Locate the cell with the specified text and output its [x, y] center coordinate. 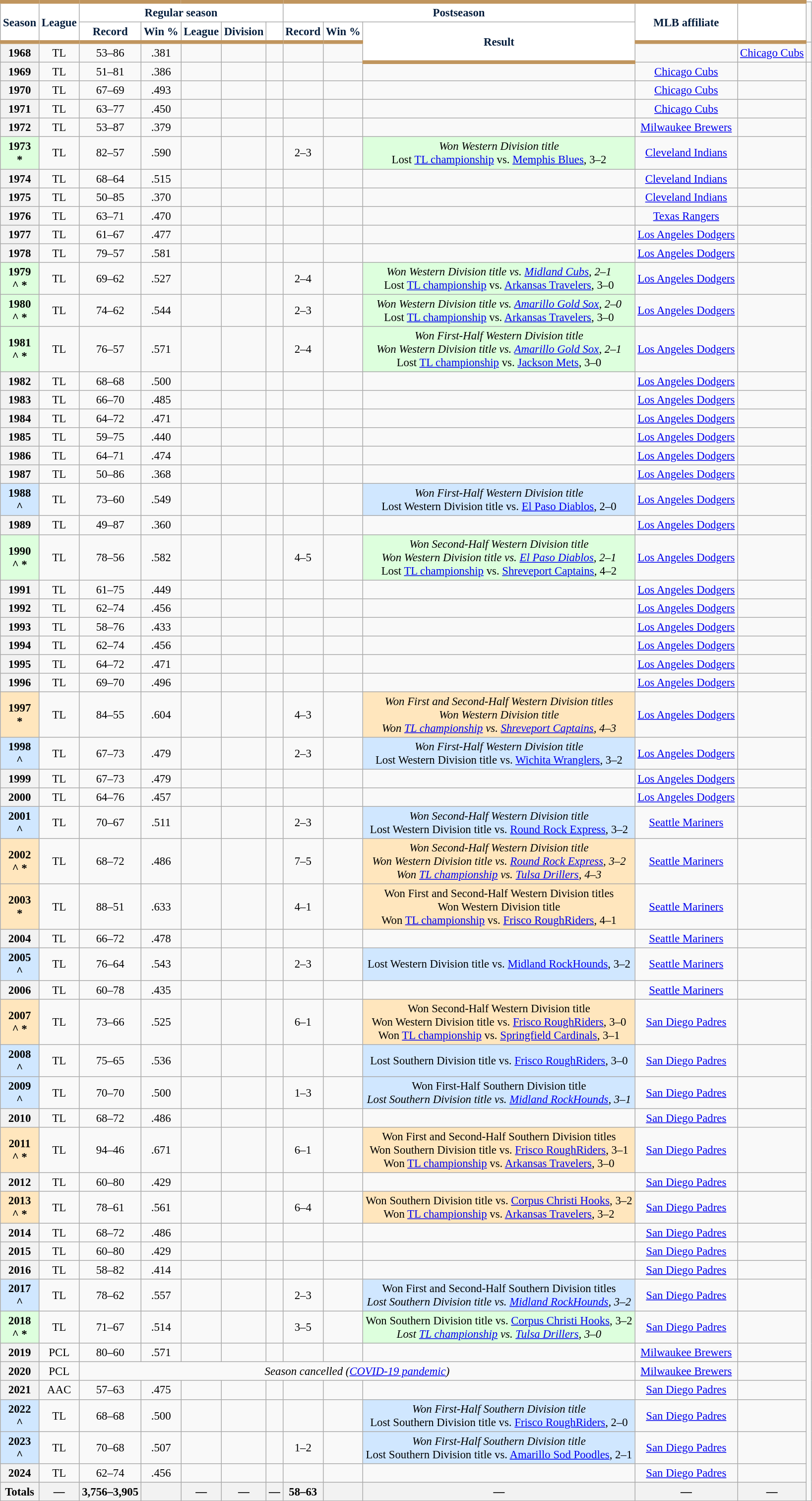
.525 [161, 1022]
Won First-Half Western Division titleLost Western Division title vs. Wichita Wranglers, 3–2 [499, 753]
1987 [20, 474]
2018^ * [20, 1328]
1981^ * [20, 349]
1989 [20, 525]
1993 [20, 627]
.544 [161, 311]
2014 [20, 1233]
2023^ [20, 1448]
.561 [161, 1208]
1992 [20, 608]
50–86 [110, 474]
49–87 [110, 525]
.370 [161, 197]
78–62 [110, 1295]
73–66 [110, 1022]
.496 [161, 683]
58–63 [303, 1492]
66–70 [110, 400]
Lost Southern Division title vs. Frisco RoughRiders, 3–0 [499, 1061]
1969 [20, 72]
88–51 [110, 907]
1999 [20, 779]
1979^ * [20, 279]
1996 [20, 683]
3–5 [303, 1328]
.368 [161, 474]
74–62 [110, 311]
1988^ [20, 500]
Won First and Second-Half Southern Division titlesLost Southern Division title vs. Midland RockHounds, 3–2 [499, 1295]
68–64 [110, 179]
1995 [20, 664]
1973* [20, 153]
Won First-Half Southern Division titleLost Southern Division title vs. Midland RockHounds, 3–1 [499, 1093]
2009^ [20, 1093]
.470 [161, 216]
1998^ [20, 753]
.671 [161, 1150]
Season cancelled (COVID-19 pandemic) [357, 1371]
66–72 [110, 939]
58–76 [110, 627]
2022^ [20, 1415]
1983 [20, 400]
2024 [20, 1473]
.440 [161, 437]
.386 [161, 72]
.507 [161, 1448]
.414 [161, 1270]
3,756–3,905 [110, 1492]
Won Southern Division title vs. Corpus Christi Hooks, 3–2Won TL championship vs. Arkansas Travelers, 3–2 [499, 1208]
1990^ * [20, 557]
.549 [161, 500]
63–71 [110, 216]
1968 [20, 53]
.449 [161, 589]
Won First-Half Western Division titleLost Western Division title vs. El Paso Diablos, 2–0 [499, 500]
.474 [161, 456]
Won Western Division title vs. Midland Cubs, 2–1Lost TL championship vs. Arkansas Travelers, 3–0 [499, 279]
64–76 [110, 797]
.450 [161, 109]
1997* [20, 715]
61–75 [110, 589]
64–71 [110, 456]
.433 [161, 627]
2000 [20, 797]
1980^ * [20, 311]
7–5 [303, 861]
79–57 [110, 253]
.543 [161, 965]
50–85 [110, 197]
.582 [161, 557]
94–46 [110, 1150]
1994 [20, 646]
Won First-Half Western Division titleWon Western Division title vs. Amarillo Gold Sox, 2–1Lost TL championship vs. Jackson Mets, 3–0 [499, 349]
69–62 [110, 279]
Texas Rangers [687, 216]
1972 [20, 128]
.633 [161, 907]
1991 [20, 589]
57–63 [110, 1390]
.511 [161, 823]
2017^ [20, 1295]
67–69 [110, 90]
78–61 [110, 1208]
76–57 [110, 349]
2004 [20, 939]
2011^ * [20, 1150]
2013^ * [20, 1208]
61–67 [110, 234]
59–75 [110, 437]
Won First-Half Southern Division titleLost Southern Division title vs. Frisco RoughRiders, 2–0 [499, 1415]
2016 [20, 1270]
1970 [20, 90]
2007^ * [20, 1022]
84–55 [110, 715]
4–3 [303, 715]
.475 [161, 1390]
Totals [20, 1492]
Lost Western Division title vs. Midland RockHounds, 3–2 [499, 965]
51–81 [110, 72]
2003* [20, 907]
Won Second-Half Western Division titleLost Western Division title vs. Round Rock Express, 3–2 [499, 823]
.581 [161, 253]
.514 [161, 1328]
1982 [20, 381]
AAC [59, 1390]
Won Western Division title vs. Amarillo Gold Sox, 2–0Lost TL championship vs. Arkansas Travelers, 3–0 [499, 311]
1–2 [303, 1448]
MLB affiliate [687, 22]
73–60 [110, 500]
53–86 [110, 53]
1978 [20, 253]
.457 [161, 797]
60–78 [110, 990]
Regular season [181, 12]
2001^ [20, 823]
Won First-Half Southern Division titleLost Southern Division title vs. Amarillo Sod Poodles, 2–1 [499, 1448]
Won First and Second-Half Western Division titlesWon Western Division titleWon TL championship vs. Shreveport Captains, 4–3 [499, 715]
.379 [161, 128]
70–70 [110, 1093]
1986 [20, 456]
53–87 [110, 128]
1974 [20, 179]
.590 [161, 153]
.493 [161, 90]
70–68 [110, 1448]
70–67 [110, 823]
1–3 [303, 1093]
.527 [161, 279]
75–65 [110, 1061]
2002^ * [20, 861]
Won First and Second-Half Western Division titlesWon Western Division titleWon TL championship vs. Frisco RoughRiders, 4–1 [499, 907]
.604 [161, 715]
2015 [20, 1251]
69–70 [110, 683]
2012 [20, 1182]
1971 [20, 109]
2008^ [20, 1061]
.485 [161, 400]
63–77 [110, 109]
.536 [161, 1061]
80–60 [110, 1353]
Season [20, 22]
Won Southern Division title vs. Corpus Christi Hooks, 3–2Lost TL championship vs. Tulsa Drillers, 3–0 [499, 1328]
2005^ [20, 965]
.381 [161, 53]
Won Western Division titleLost TL championship vs. Memphis Blues, 3–2 [499, 153]
1976 [20, 216]
.557 [161, 1295]
.360 [161, 525]
78–56 [110, 557]
Won Second-Half Western Division titleWon Western Division title vs. Round Rock Express, 3–2Won TL championship vs. Tulsa Drillers, 4–3 [499, 861]
2020 [20, 1371]
4–5 [303, 557]
71–67 [110, 1328]
.477 [161, 234]
58–82 [110, 1270]
Won Second-Half Western Division titleWon Western Division title vs. El Paso Diablos, 2–1Lost TL championship vs. Shreveport Captains, 4–2 [499, 557]
2006 [20, 990]
2021 [20, 1390]
Result [499, 43]
4–1 [303, 907]
2010 [20, 1118]
6–4 [303, 1208]
76–64 [110, 965]
.435 [161, 990]
.515 [161, 179]
2019 [20, 1353]
Won Second-Half Western Division titleWon Western Division title vs. Frisco RoughRiders, 3–0Won TL championship vs. Springfield Cardinals, 3–1 [499, 1022]
.478 [161, 939]
1984 [20, 419]
Division [244, 33]
1975 [20, 197]
1977 [20, 234]
1985 [20, 437]
Postseason [459, 12]
82–57 [110, 153]
